Identify which cell holds the provided text, then report its (x, y) central coordinate. 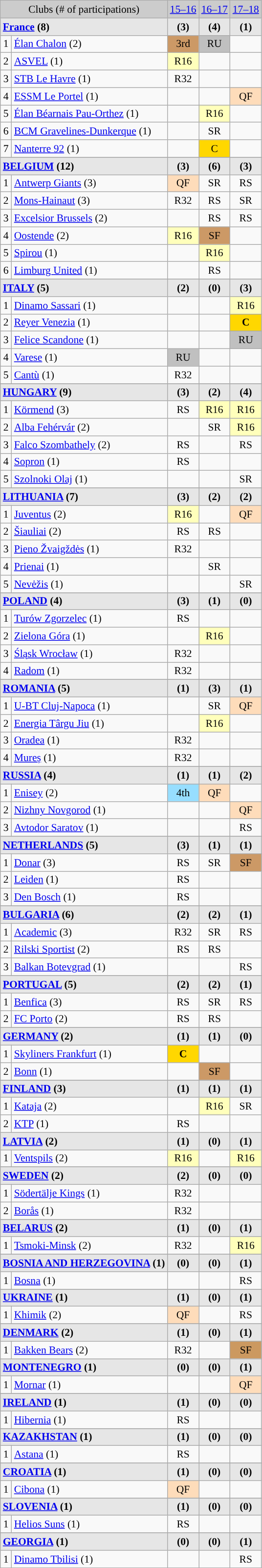
KTP (1) (90, 1124)
GERMANY (2) (84, 1037)
DENMARK (2) (84, 1333)
KAZAKHSTAN (1) (84, 1437)
SWEDEN (2) (84, 1176)
Alba Fehérvár (2) (90, 427)
Spirou (1) (90, 253)
Mornar (1) (90, 1385)
Körmend (3) (90, 410)
CROATIA (1) (84, 1472)
RUSSIA (4) (84, 776)
STB Le Havre (1) (90, 79)
Reyer Venezia (1) (90, 323)
16–17 (215, 9)
ROMANIA (5) (84, 689)
Energia Târgu Jiu (1) (90, 723)
3rd (183, 44)
Cibona (1) (90, 1489)
LATVIA (2) (84, 1141)
Borås (1) (90, 1211)
Prienai (1) (90, 566)
Leiden (1) (90, 880)
Excelsior Brussels (2) (90, 218)
Academic (3) (90, 932)
BCM Gravelines-Dunkerque (1) (90, 131)
Szolnoki Olaj (1) (90, 479)
Zielona Góra (1) (90, 636)
Nevėžis (1) (90, 584)
17–18 (246, 9)
Oostende (2) (90, 236)
Falco Szombathely (2) (90, 445)
IRELAND (1) (84, 1402)
Rilski Sportist (2) (90, 950)
Turów Zgorzelec (1) (90, 619)
15–16 (183, 9)
BELARUS (2) (84, 1228)
Clubs (# of participations) (84, 9)
Élan Béarnais Pau-Orthez (1) (90, 114)
Oradea (1) (90, 740)
Dinamo Sassari (1) (90, 305)
Enisey (2) (90, 793)
Ventspils (2) (90, 1158)
France (8) (84, 27)
Södertälje Kings (1) (90, 1194)
Benfica (3) (90, 1002)
Donar (3) (90, 863)
Balkan Botevgrad (1) (90, 967)
Tsmoki-Minsk (2) (90, 1246)
U-BT Cluj-Napoca (1) (90, 706)
Bonn (1) (90, 1071)
NETHERLANDS (5) (84, 845)
Dinamo Tbilisi (1) (90, 1559)
Antwerp Giants (3) (90, 183)
Helios Suns (1) (90, 1524)
4th (183, 793)
Skyliners Frankfurt (1) (90, 1054)
SLOVENIA (1) (84, 1507)
7 (6, 149)
Élan Chalon (2) (90, 44)
LITHUANIA (7) (84, 497)
Avtodor Saratov (1) (90, 828)
Kataja (2) (90, 1107)
MONTENEGRO (1) (84, 1368)
Astana (1) (90, 1455)
Mureș (1) (90, 758)
Juventus (2) (90, 514)
BOSNIA AND HERZEGOVINA (1) (84, 1263)
ASVEL (1) (90, 62)
FC Porto (2) (90, 1019)
ITALY (5) (84, 288)
Śląsk Wrocław (1) (90, 653)
Nanterre 92 (1) (90, 149)
Bakken Bears (2) (90, 1350)
(6) (215, 166)
BELGIUM (12) (84, 166)
Mons-Hainaut (3) (90, 201)
GEORGIA (1) (84, 1542)
Bosna (1) (90, 1281)
BULGARIA (6) (84, 915)
Radom (1) (90, 671)
UKRAINE (1) (84, 1298)
POLAND (4) (84, 601)
Khimik (2) (90, 1315)
Felice Scandone (1) (90, 340)
PORTUGAL (5) (84, 984)
Šiauliai (2) (90, 532)
Pieno Žvaigždės (1) (90, 549)
FINLAND (3) (84, 1089)
Den Bosch (1) (90, 897)
Hibernia (1) (90, 1420)
Varese (1) (90, 358)
ESSM Le Portel (1) (90, 96)
Nizhny Novgorod (1) (90, 810)
Sopron (1) (90, 462)
Cantù (1) (90, 375)
HUNGARY (9) (84, 392)
Limburg United (1) (90, 271)
